For the text-containing cell, return its midpoint in (x, y) coordinate format. 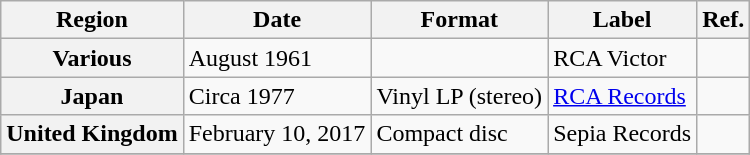
Format (460, 20)
Compact disc (460, 134)
Date (277, 20)
Vinyl LP (stereo) (460, 96)
Region (92, 20)
August 1961 (277, 58)
Japan (92, 96)
February 10, 2017 (277, 134)
Label (622, 20)
Circa 1977 (277, 96)
Ref. (724, 20)
Various (92, 58)
Sepia Records (622, 134)
RCA Records (622, 96)
RCA Victor (622, 58)
United Kingdom (92, 134)
